Determine the (X, Y) coordinate at the center of the cell enclosing the given text.  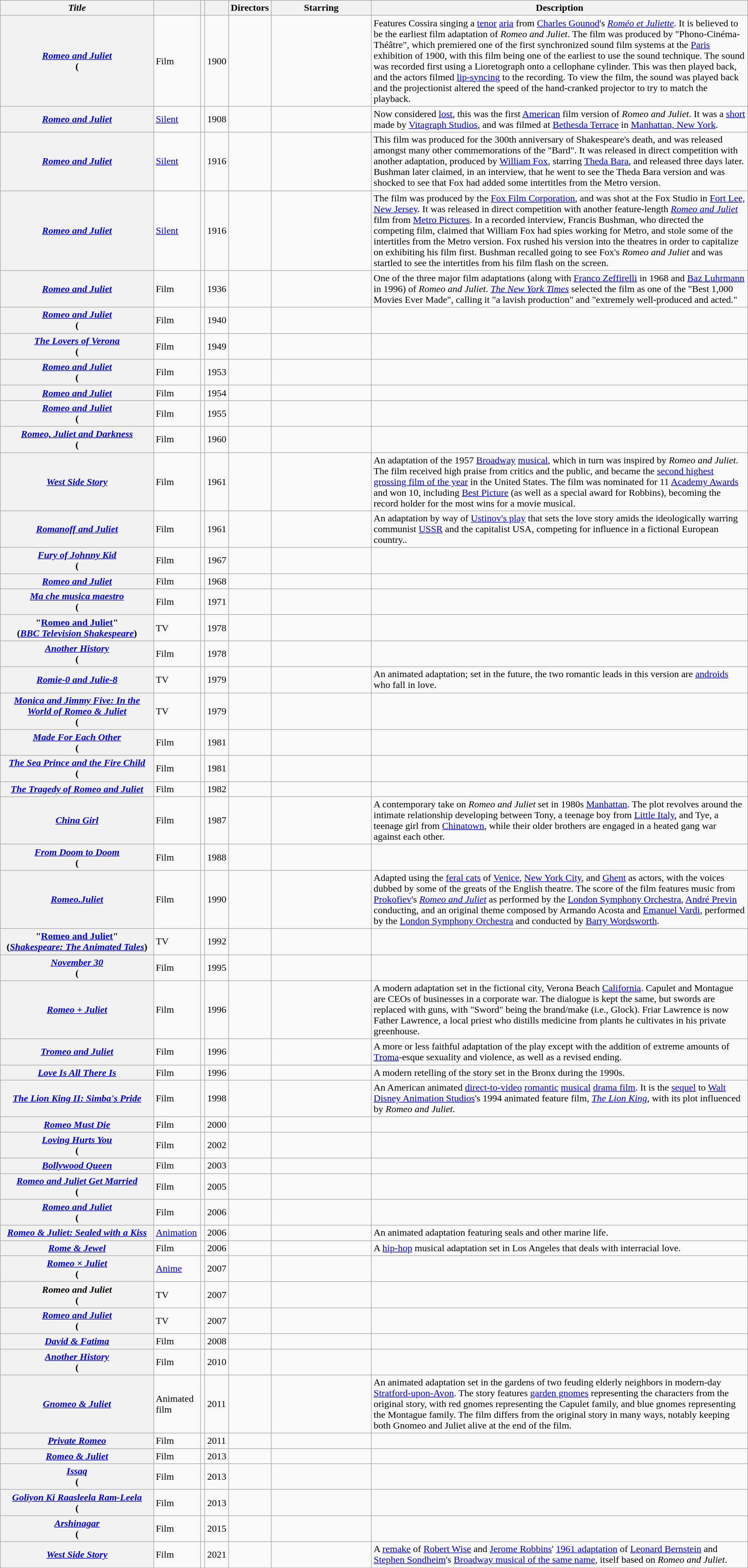
Romeo.Juliet (77, 899)
Title (77, 8)
An animated adaptation; set in the future, the two romantic leads in this version are androids who fall in love. (560, 680)
"Romeo and Juliet"(Shakespeare: The Animated Tales) (77, 941)
1992 (217, 941)
2005 (217, 1186)
Gnomeo & Juliet (77, 1404)
The Tragedy of Romeo and Juliet (77, 789)
Tromeo and Juliet (77, 1052)
1936 (217, 289)
An animated adaptation featuring seals and other marine life. (560, 1233)
Romeo and Juliet Get Married( (77, 1186)
The Lion King II: Simba's Pride (77, 1099)
Animation (177, 1233)
1900 (217, 61)
A modern retelling of the story set in the Bronx during the 1990s. (560, 1073)
Private Romeo (77, 1441)
2002 (217, 1145)
Romeo + Juliet (77, 1010)
The Sea Prince and the Fire Child( (77, 769)
1990 (217, 899)
Starring (321, 8)
Animated film (177, 1404)
Directors (250, 8)
1988 (217, 857)
Issaq( (77, 1477)
1949 (217, 346)
Bollywood Queen (77, 1166)
China Girl (77, 821)
2003 (217, 1166)
"Romeo and Juliet"(BBC Television Shakespeare) (77, 628)
Monica and Jimmy Five: In the World of Romeo & Juliet( (77, 711)
Romeo × Juliet( (77, 1269)
Romeo Must Die (77, 1125)
Loving Hurts You( (77, 1145)
David & Fatima (77, 1341)
Anime (177, 1269)
1982 (217, 789)
1987 (217, 821)
Romanoff and Juliet (77, 529)
Fury of Johnny Kid( (77, 561)
1960 (217, 439)
A hip-hop musical adaptation set in Los Angeles that deals with interracial love. (560, 1248)
Romie-0 and Julie-8 (77, 680)
2015 (217, 1528)
Romeo & Juliet: Sealed with a Kiss (77, 1233)
2021 (217, 1555)
1971 (217, 602)
From Doom to Doom( (77, 857)
Romeo & Juliet (77, 1456)
Made For Each Other( (77, 742)
November 30( (77, 968)
1908 (217, 119)
1953 (217, 372)
1968 (217, 581)
1940 (217, 320)
1954 (217, 393)
Goliyon Ki Raasleela Ram-Leela( (77, 1503)
2010 (217, 1361)
Rome & Jewel (77, 1248)
Description (560, 8)
1995 (217, 968)
The Lovers of Verona( (77, 346)
1998 (217, 1099)
Love Is All There Is (77, 1073)
Romeo, Juliet and Darkness( (77, 439)
1955 (217, 413)
2000 (217, 1125)
Arshinagar( (77, 1528)
Ma che musica maestro( (77, 602)
2008 (217, 1341)
1967 (217, 561)
